Scan for the cell matching the given text and deliver its [x, y] coordinate at center. 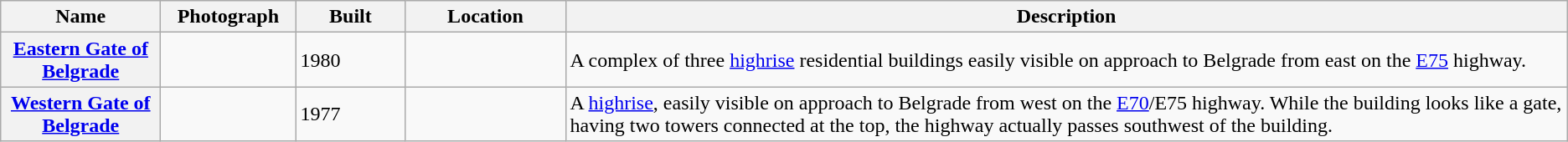
Photograph [228, 17]
Eastern Gate of Belgrade [80, 60]
Name [80, 17]
Built [350, 17]
Description [1066, 17]
Location [486, 17]
1977 [350, 114]
Western Gate of Belgrade [80, 114]
A complex of three highrise residential buildings easily visible on approach to Belgrade from east on the E75 highway. [1066, 60]
1980 [350, 60]
